For the text-containing cell, return its midpoint in [X, Y] coordinate format. 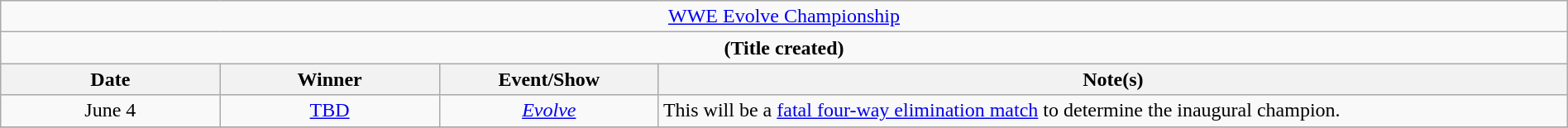
Note(s) [1113, 79]
TBD [329, 111]
Winner [329, 79]
This will be a fatal four-way elimination match to determine the inaugural champion. [1113, 111]
Date [111, 79]
Evolve [549, 111]
Event/Show [549, 79]
(Title created) [784, 48]
June 4 [111, 111]
WWE Evolve Championship [784, 17]
